From the cell containing the given text, extract its center point as [x, y] coordinate. 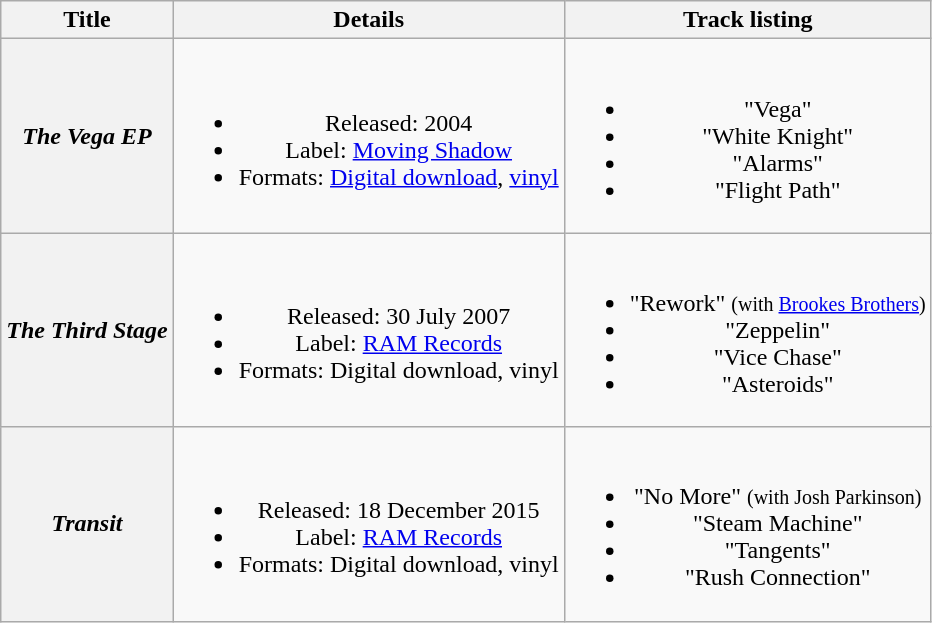
Released: 30 July 2007Label: RAM RecordsFormats: Digital download, vinyl [368, 330]
"Rework" (with Brookes Brothers)"Zeppelin""Vice Chase""Asteroids" [748, 330]
"Vega""White Knight""Alarms""Flight Path" [748, 136]
Transit [87, 524]
Track listing [748, 20]
"No More" (with Josh Parkinson)"Steam Machine""Tangents""Rush Connection" [748, 524]
The Third Stage [87, 330]
The Vega EP [87, 136]
Released: 18 December 2015Label: RAM RecordsFormats: Digital download, vinyl [368, 524]
Title [87, 20]
Details [368, 20]
Released: 2004Label: Moving ShadowFormats: Digital download, vinyl [368, 136]
